Identify which cell holds the provided text, then report its [X, Y] central coordinate. 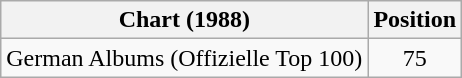
Position [415, 20]
German Albums (Offizielle Top 100) [184, 58]
Chart (1988) [184, 20]
75 [415, 58]
